Find where the given text appears and provide that cell's center as (X, Y) coordinate. 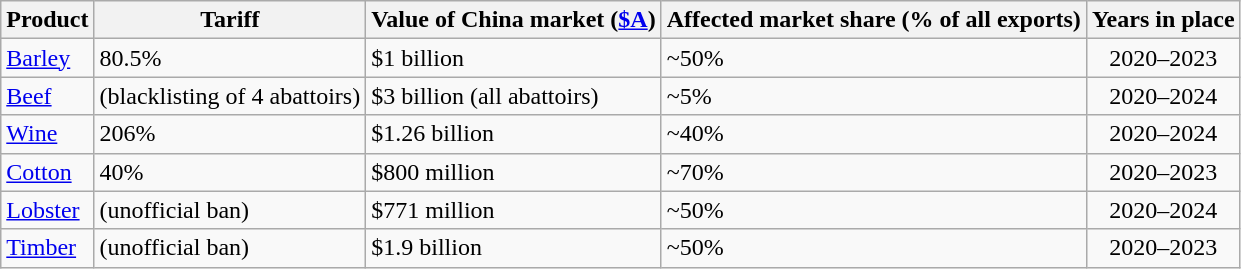
206% (230, 134)
$771 million (514, 210)
$800 million (514, 172)
$1.26 billion (514, 134)
Cotton (48, 172)
Product (48, 20)
40% (230, 172)
Years in place (1163, 20)
Tariff (230, 20)
Beef (48, 96)
Affected market share (% of all exports) (874, 20)
~70% (874, 172)
(blacklisting of 4 abattoirs) (230, 96)
Lobster (48, 210)
~40% (874, 134)
Value of China market ($A) (514, 20)
80.5% (230, 58)
Timber (48, 248)
Wine (48, 134)
~5% (874, 96)
$1 billion (514, 58)
Barley (48, 58)
$3 billion (all abattoirs) (514, 96)
$1.9 billion (514, 248)
